Find where the given text appears and provide that cell's center as [X, Y] coordinate. 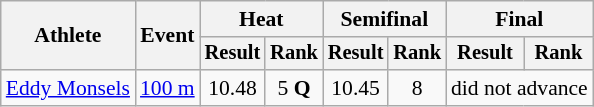
8 [417, 88]
did not advance [520, 88]
Event [168, 36]
Final [520, 19]
Semifinal [384, 19]
Eddy Monsels [68, 88]
Athlete [68, 36]
5 Q [294, 88]
100 m [168, 88]
Heat [262, 19]
10.48 [233, 88]
10.45 [356, 88]
